Search for the cell housing the specified text and yield its (X, Y) center coordinate. 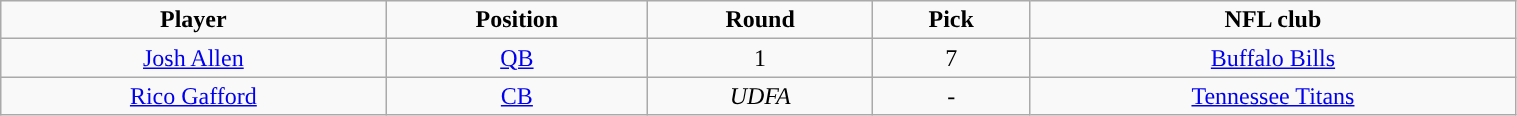
Player (194, 20)
Buffalo Bills (1273, 58)
7 (950, 58)
NFL club (1273, 20)
Rico Gafford (194, 96)
Pick (950, 20)
Tennessee Titans (1273, 96)
1 (760, 58)
CB (517, 96)
- (950, 96)
Position (517, 20)
Josh Allen (194, 58)
QB (517, 58)
UDFA (760, 96)
Round (760, 20)
